Scan for the cell matching the given text and deliver its [X, Y] coordinate at center. 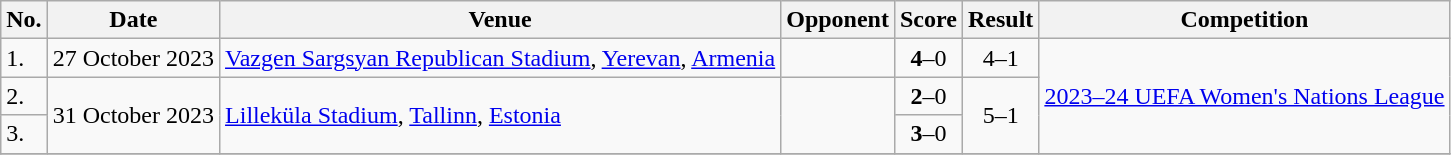
31 October 2023 [133, 115]
Vazgen Sargsyan Republican Stadium, Yerevan, Armenia [500, 58]
Lilleküla Stadium, Tallinn, Estonia [500, 115]
3–0 [928, 134]
Score [928, 20]
2023–24 UEFA Women's Nations League [1244, 96]
4–1 [1000, 58]
Opponent [838, 20]
2–0 [928, 96]
No. [24, 20]
27 October 2023 [133, 58]
Result [1000, 20]
1. [24, 58]
Competition [1244, 20]
4–0 [928, 58]
5–1 [1000, 115]
Venue [500, 20]
2. [24, 96]
Date [133, 20]
3. [24, 134]
